Output the (x, y) coordinate of the center of the cell containing the given text.  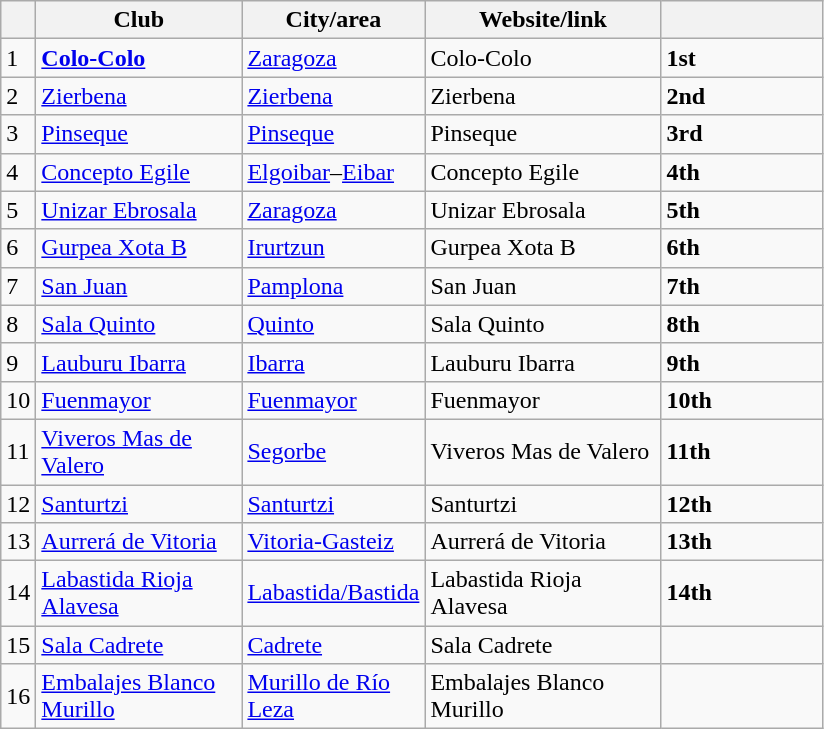
Pamplona (334, 286)
5th (742, 210)
Segorbe (334, 452)
9th (742, 362)
15 (18, 645)
Website/link (543, 20)
4th (742, 172)
Vitoria-Gasteiz (334, 542)
10th (742, 400)
Quinto (334, 324)
4 (18, 172)
14 (18, 594)
6th (742, 248)
8th (742, 324)
Elgoibar–Eibar (334, 172)
Ibarra (334, 362)
8 (18, 324)
3rd (742, 134)
Club (139, 20)
12 (18, 503)
7th (742, 286)
Irurtzun (334, 248)
2 (18, 96)
9 (18, 362)
1 (18, 58)
1st (742, 58)
Murillo de Río Leza (334, 696)
6 (18, 248)
Labastida/Bastida (334, 594)
3 (18, 134)
12th (742, 503)
14th (742, 594)
11 (18, 452)
11th (742, 452)
13 (18, 542)
City/area (334, 20)
5 (18, 210)
2nd (742, 96)
10 (18, 400)
Cadrete (334, 645)
13th (742, 542)
16 (18, 696)
7 (18, 286)
